For the text-containing cell, return its midpoint in (x, y) coordinate format. 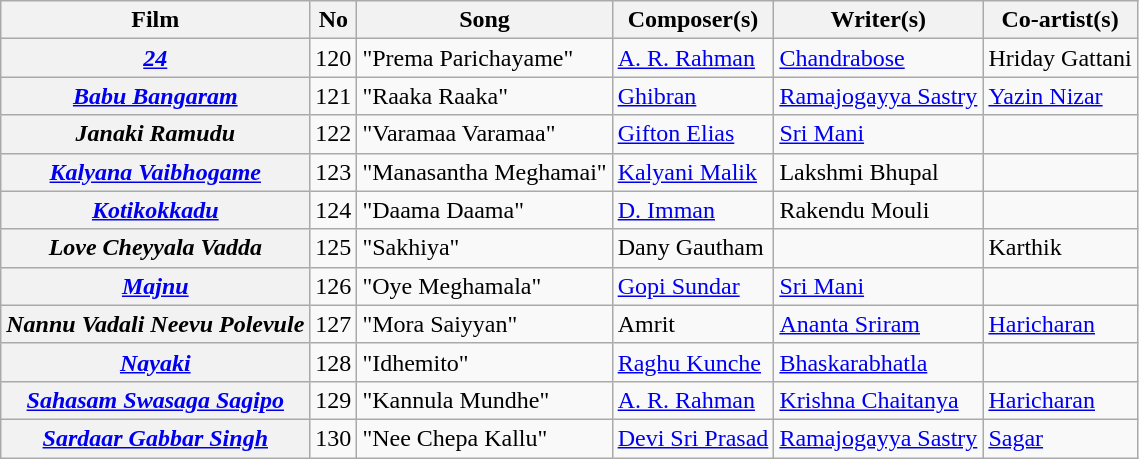
"Oye Meghamala" (484, 286)
Song (484, 20)
Babu Bangaram (156, 96)
Devi Sri Prasad (693, 438)
"Manasantha Meghamai" (484, 172)
Ananta Sriram (878, 324)
24 (156, 58)
124 (334, 210)
No (334, 20)
Lakshmi Bhupal (878, 172)
Writer(s) (878, 20)
"Daama Daama" (484, 210)
Yazin Nizar (1060, 96)
"Mora Saiyyan" (484, 324)
122 (334, 134)
125 (334, 248)
Karthik (1060, 248)
Film (156, 20)
"Kannula Mundhe" (484, 400)
126 (334, 286)
Gifton Elias (693, 134)
Sahasam Swasaga Sagipo (156, 400)
"Sakhiya" (484, 248)
Nayaki (156, 362)
Gopi Sundar (693, 286)
120 (334, 58)
Kalyana Vaibhogame (156, 172)
Chandrabose (878, 58)
130 (334, 438)
Sardaar Gabbar Singh (156, 438)
Co-artist(s) (1060, 20)
Hriday Gattani (1060, 58)
Raghu Kunche (693, 362)
Kalyani Malik (693, 172)
Dany Gautham (693, 248)
"Raaka Raaka" (484, 96)
129 (334, 400)
"Idhemito" (484, 362)
Ghibran (693, 96)
"Nee Chepa Kallu" (484, 438)
127 (334, 324)
D. Imman (693, 210)
Kotikokkadu (156, 210)
121 (334, 96)
Krishna Chaitanya (878, 400)
Amrit (693, 324)
Nannu Vadali Neevu Polevule (156, 324)
Composer(s) (693, 20)
Bhaskarabhatla (878, 362)
Love Cheyyala Vadda (156, 248)
123 (334, 172)
Majnu (156, 286)
Sagar (1060, 438)
"Varamaa Varamaa" (484, 134)
Janaki Ramudu (156, 134)
"Prema Parichayame" (484, 58)
128 (334, 362)
Rakendu Mouli (878, 210)
